Pinpoint the cell where the given text exists, returning its [x, y] midpoint coordinate. 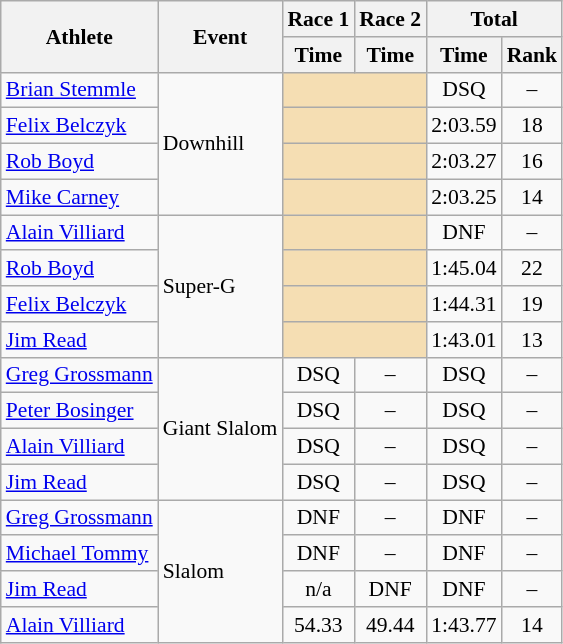
Mike Carney [80, 197]
Rank [532, 55]
1:44.31 [464, 304]
Race 2 [390, 19]
Athlete [80, 36]
Total [494, 19]
Brian Stemmle [80, 90]
1:43.01 [464, 340]
2:03.25 [464, 197]
19 [532, 304]
Giant Slalom [220, 428]
22 [532, 269]
18 [532, 126]
49.44 [390, 625]
Michael Tommy [80, 554]
16 [532, 162]
2:03.27 [464, 162]
13 [532, 340]
1:43.77 [464, 625]
54.33 [318, 625]
Super-G [220, 286]
Slalom [220, 571]
n/a [318, 589]
Downhill [220, 143]
1:45.04 [464, 269]
Event [220, 36]
Race 1 [318, 19]
Peter Bosinger [80, 411]
2:03.59 [464, 126]
